Capture the cell that displays the provided text and extract its [x, y] central coordinate. 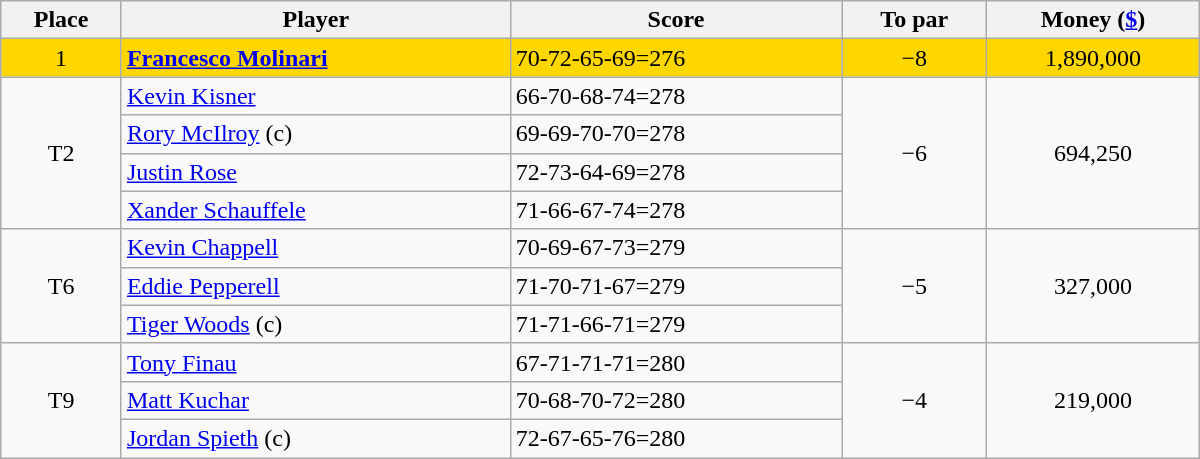
−6 [914, 153]
Eddie Pepperell [316, 286]
Money ($) [1094, 20]
T6 [62, 286]
T2 [62, 153]
694,250 [1094, 153]
T9 [62, 400]
1 [62, 58]
70-69-67-73=279 [676, 248]
Kevin Chappell [316, 248]
−4 [914, 400]
Score [676, 20]
71-70-71-67=279 [676, 286]
Xander Schauffele [316, 210]
72-67-65-76=280 [676, 438]
219,000 [1094, 400]
66-70-68-74=278 [676, 96]
Francesco Molinari [316, 58]
−5 [914, 286]
Player [316, 20]
Tiger Woods (c) [316, 324]
67-71-71-71=280 [676, 362]
69-69-70-70=278 [676, 134]
Justin Rose [316, 172]
1,890,000 [1094, 58]
To par [914, 20]
70-68-70-72=280 [676, 400]
70-72-65-69=276 [676, 58]
71-71-66-71=279 [676, 324]
Place [62, 20]
71-66-67-74=278 [676, 210]
Rory McIlroy (c) [316, 134]
72-73-64-69=278 [676, 172]
Jordan Spieth (c) [316, 438]
Matt Kuchar [316, 400]
Kevin Kisner [316, 96]
−8 [914, 58]
327,000 [1094, 286]
Tony Finau [316, 362]
